Return (x, y) of the center of cell containing provided text 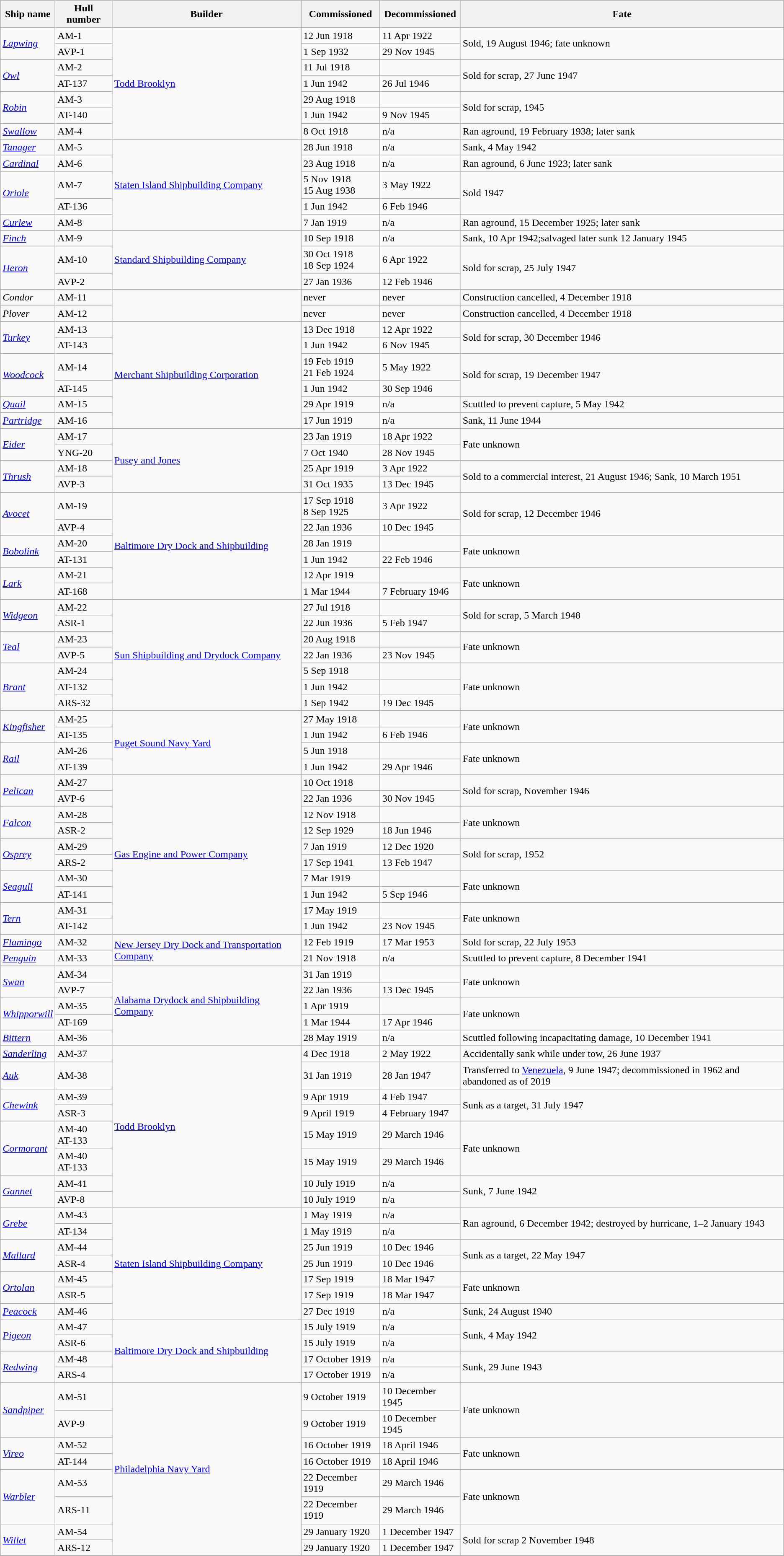
ARS-4 (84, 1375)
Mallard (28, 1255)
3 May 1922 (420, 184)
Owl (28, 75)
AM-26 (84, 751)
AVP-5 (84, 655)
30 Oct 191818 Sep 1924 (340, 260)
Cormorant (28, 1148)
Ran aground, 6 December 1942; destroyed by hurricane, 1–2 January 1943 (622, 1223)
Scuttled following incapacitating damage, 10 December 1941 (622, 1038)
7 Mar 1919 (340, 878)
27 May 1918 (340, 719)
23 Aug 1918 (340, 163)
Thrush (28, 476)
ARS-32 (84, 703)
AT-145 (84, 388)
Sank, 4 May 1942 (622, 147)
Alabama Drydock and Shipbuilding Company (206, 1006)
5 Jun 1918 (340, 751)
Sunk, 24 August 1940 (622, 1311)
AVP-6 (84, 799)
Sun Shipbuilding and Drydock Company (206, 655)
AM-22 (84, 607)
AM-11 (84, 298)
AM-12 (84, 313)
Seagull (28, 886)
Swan (28, 982)
AM-30 (84, 878)
AM-45 (84, 1279)
Warbler (28, 1496)
AM-33 (84, 958)
Sank, 10 Apr 1942;salvaged later sunk 12 January 1945 (622, 238)
AM-17 (84, 436)
AT-141 (84, 894)
AT-139 (84, 766)
Fate (622, 14)
12 Dec 1920 (420, 847)
19 Dec 1945 (420, 703)
Plover (28, 313)
1 Sep 1942 (340, 703)
4 February 1947 (420, 1113)
28 Jun 1918 (340, 147)
31 Oct 1935 (340, 484)
AM-37 (84, 1054)
AM-13 (84, 329)
Sold for scrap, 5 March 1948 (622, 615)
13 Dec 1918 (340, 329)
Sold for scrap 2 November 1948 (622, 1540)
Sunk, 7 June 1942 (622, 1191)
Sandpiper (28, 1410)
Decommissioned (420, 14)
AM-43 (84, 1215)
ASR-4 (84, 1263)
AM-35 (84, 1006)
27 Jul 1918 (340, 607)
ASR-3 (84, 1113)
Sank, 11 June 1944 (622, 420)
22 Feb 1946 (420, 559)
Condor (28, 298)
29 Apr 1946 (420, 766)
Scuttled to prevent capture, 5 May 1942 (622, 404)
10 Dec 1945 (420, 528)
17 Jun 1919 (340, 420)
12 Feb 1919 (340, 942)
Sunk as a target, 31 July 1947 (622, 1105)
4 Feb 1947 (420, 1097)
AM-51 (84, 1396)
Sold 1947 (622, 193)
AM-53 (84, 1483)
AM-10 (84, 260)
Sold for scrap, 1945 (622, 107)
AM-8 (84, 223)
Penguin (28, 958)
Swallow (28, 131)
AVP-2 (84, 282)
9 Nov 1945 (420, 115)
AM-19 (84, 505)
2 May 1922 (420, 1054)
6 Apr 1922 (420, 260)
AM-18 (84, 468)
AVP-8 (84, 1199)
Pelican (28, 791)
New Jersey Dry Dock and Transportation Company (206, 950)
AM-38 (84, 1075)
AM-14 (84, 367)
10 Oct 1918 (340, 783)
Turkey (28, 337)
27 Dec 1919 (340, 1311)
AT-136 (84, 206)
7 February 1946 (420, 591)
18 Jun 1946 (420, 831)
ASR-1 (84, 623)
Falcon (28, 823)
5 Feb 1947 (420, 623)
Woodcock (28, 375)
AT-168 (84, 591)
AM-9 (84, 238)
AM-47 (84, 1327)
AM-5 (84, 147)
Ship name (28, 14)
Lapwing (28, 44)
Sanderling (28, 1054)
Merchant Shipbuilding Corporation (206, 375)
Auk (28, 1075)
28 Jan 1919 (340, 544)
28 May 1919 (340, 1038)
Oriole (28, 193)
Sunk as a target, 22 May 1947 (622, 1255)
Sold for scrap, 1952 (622, 854)
Sold for scrap, 19 December 1947 (622, 375)
Curlew (28, 223)
Heron (28, 268)
AVP-3 (84, 484)
Gannet (28, 1191)
9 Apr 1919 (340, 1097)
19 Feb 191921 Feb 1924 (340, 367)
Rail (28, 759)
Pusey and Jones (206, 460)
Sold for scrap, 25 July 1947 (622, 268)
21 Nov 1918 (340, 958)
AT-132 (84, 687)
Whipporwill (28, 1014)
AM-24 (84, 671)
1 Sep 1932 (340, 52)
Standard Shipbuilding Company (206, 260)
Cardinal (28, 163)
Sold for scrap, 30 December 1946 (622, 337)
Commissioned (340, 14)
29 Nov 1945 (420, 52)
27 Jan 1936 (340, 282)
YNG-20 (84, 452)
Flamingo (28, 942)
AM-20 (84, 544)
Kingfisher (28, 727)
ARS-11 (84, 1510)
ASR-6 (84, 1343)
12 Sep 1929 (340, 831)
Brant (28, 687)
Avocet (28, 514)
17 Mar 1953 (420, 942)
AM-48 (84, 1359)
AM-46 (84, 1311)
12 Jun 1918 (340, 36)
Tern (28, 918)
5 Sep 1918 (340, 671)
Peacock (28, 1311)
Bittern (28, 1038)
5 May 1922 (420, 367)
AM-4 (84, 131)
13 Feb 1947 (420, 862)
AM-1 (84, 36)
17 Apr 1946 (420, 1022)
Philadelphia Navy Yard (206, 1469)
Sunk, 29 June 1943 (622, 1367)
7 Oct 1940 (340, 452)
11 Apr 1922 (420, 36)
30 Sep 1946 (420, 388)
Quail (28, 404)
12 Apr 1919 (340, 575)
Willet (28, 1540)
AM-2 (84, 67)
9 April 1919 (340, 1113)
Chewink (28, 1105)
ASR-2 (84, 831)
1 Apr 1919 (340, 1006)
ARS-2 (84, 862)
Ortolan (28, 1287)
Widgeon (28, 615)
29 Aug 1918 (340, 99)
Osprey (28, 854)
17 Sep 1941 (340, 862)
5 Nov 191815 Aug 1938 (340, 184)
AM-3 (84, 99)
AT-144 (84, 1461)
Transferred to Venezuela, 9 June 1947; decommissioned in 1962 and abandoned as of 2019 (622, 1075)
AT-142 (84, 926)
Sunk, 4 May 1942 (622, 1335)
Sold for scrap, November 1946 (622, 791)
Grebe (28, 1223)
Scuttled to prevent capture, 8 December 1941 (622, 958)
Sold to a commercial interest, 21 August 1946; Sank, 10 March 1951 (622, 476)
18 Apr 1922 (420, 436)
AM-15 (84, 404)
Finch (28, 238)
AM-41 (84, 1183)
Sold for scrap, 27 June 1947 (622, 75)
11 Jul 1918 (340, 67)
AVP-4 (84, 528)
Partridge (28, 420)
AM-52 (84, 1445)
Sold for scrap, 22 July 1953 (622, 942)
Ran aground, 15 December 1925; later sank (622, 223)
AT-169 (84, 1022)
AT-135 (84, 735)
Builder (206, 14)
Ran aground, 19 February 1938; later sank (622, 131)
Robin (28, 107)
ARS-12 (84, 1548)
AM-34 (84, 974)
4 Dec 1918 (340, 1054)
Redwing (28, 1367)
28 Jan 1947 (420, 1075)
AM-28 (84, 815)
Sold for scrap, 12 December 1946 (622, 514)
Bobolink (28, 551)
AT-140 (84, 115)
AT-137 (84, 83)
Pigeon (28, 1335)
10 Sep 1918 (340, 238)
Gas Engine and Power Company (206, 855)
AT-131 (84, 559)
AM-7 (84, 184)
AM-36 (84, 1038)
AM-23 (84, 639)
Lark (28, 583)
AVP-9 (84, 1424)
22 Jun 1936 (340, 623)
28 Nov 1945 (420, 452)
AT-134 (84, 1231)
AVP-7 (84, 990)
12 Nov 1918 (340, 815)
AM-27 (84, 783)
Sold, 19 August 1946; fate unknown (622, 44)
AM-54 (84, 1532)
29 Apr 1919 (340, 404)
AM-44 (84, 1247)
Hull number (84, 14)
Puget Sound Navy Yard (206, 743)
30 Nov 1945 (420, 799)
25 Apr 1919 (340, 468)
AM-39 (84, 1097)
Eider (28, 444)
26 Jul 1946 (420, 83)
AM-6 (84, 163)
12 Apr 1922 (420, 329)
20 Aug 1918 (340, 639)
8 Oct 1918 (340, 131)
Tanager (28, 147)
6 Nov 1945 (420, 345)
AVP-1 (84, 52)
5 Sep 1946 (420, 894)
17 May 1919 (340, 910)
AM-32 (84, 942)
12 Feb 1946 (420, 282)
AM-29 (84, 847)
Teal (28, 647)
Ran aground, 6 June 1923; later sank (622, 163)
AM-25 (84, 719)
17 Sep 19188 Sep 1925 (340, 505)
AM-16 (84, 420)
Vireo (28, 1453)
ASR-5 (84, 1295)
Accidentally sank while under tow, 26 June 1937 (622, 1054)
AM-21 (84, 575)
AT-143 (84, 345)
23 Jan 1919 (340, 436)
AM-31 (84, 910)
